Find where the given text appears and provide that cell's center as (X, Y) coordinate. 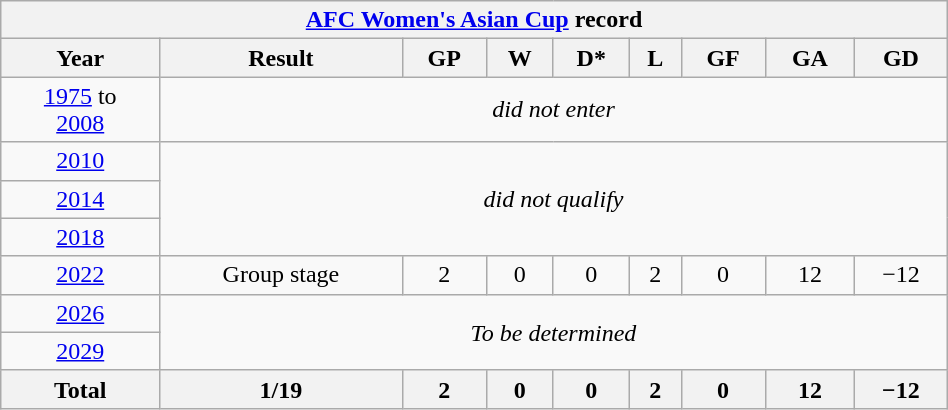
L (656, 58)
D* (592, 58)
2029 (80, 351)
2018 (80, 237)
2014 (80, 199)
Year (80, 58)
Total (80, 389)
2010 (80, 161)
1/19 (281, 389)
Group stage (281, 275)
AFC Women's Asian Cup record (474, 20)
2026 (80, 313)
2022 (80, 275)
W (520, 58)
GP (444, 58)
GA (810, 58)
GF (723, 58)
Result (281, 58)
GD (902, 58)
did not qualify (554, 199)
To be determined (554, 332)
1975 to 2008 (80, 110)
did not enter (554, 110)
